Return the (X, Y) coordinate for the center point of the cell that contains the specified text.  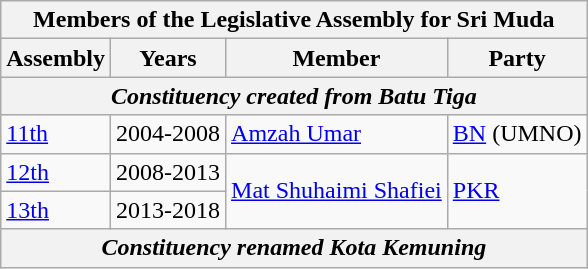
11th (56, 134)
2004-2008 (168, 134)
Assembly (56, 58)
Member (337, 58)
Constituency created from Batu Tiga (294, 96)
Party (517, 58)
2013-2018 (168, 210)
12th (56, 172)
Mat Shuhaimi Shafiei (337, 191)
Years (168, 58)
Constituency renamed Kota Kemuning (294, 248)
Amzah Umar (337, 134)
BN (UMNO) (517, 134)
PKR (517, 191)
Members of the Legislative Assembly for Sri Muda (294, 20)
2008-2013 (168, 172)
13th (56, 210)
